Determine the [X, Y] coordinate at the center of the cell enclosing the given text.  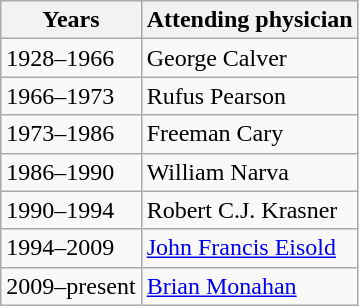
1990–1994 [71, 210]
1994–2009 [71, 248]
Freeman Cary [250, 134]
1928–1966 [71, 58]
William Narva [250, 172]
1966–1973 [71, 96]
2009–present [71, 286]
1986–1990 [71, 172]
George Calver [250, 58]
Robert C.J. Krasner [250, 210]
Rufus Pearson [250, 96]
John Francis Eisold [250, 248]
Years [71, 20]
Brian Monahan [250, 286]
1973–1986 [71, 134]
Attending physician [250, 20]
